Return [X, Y] of the center of cell containing provided text 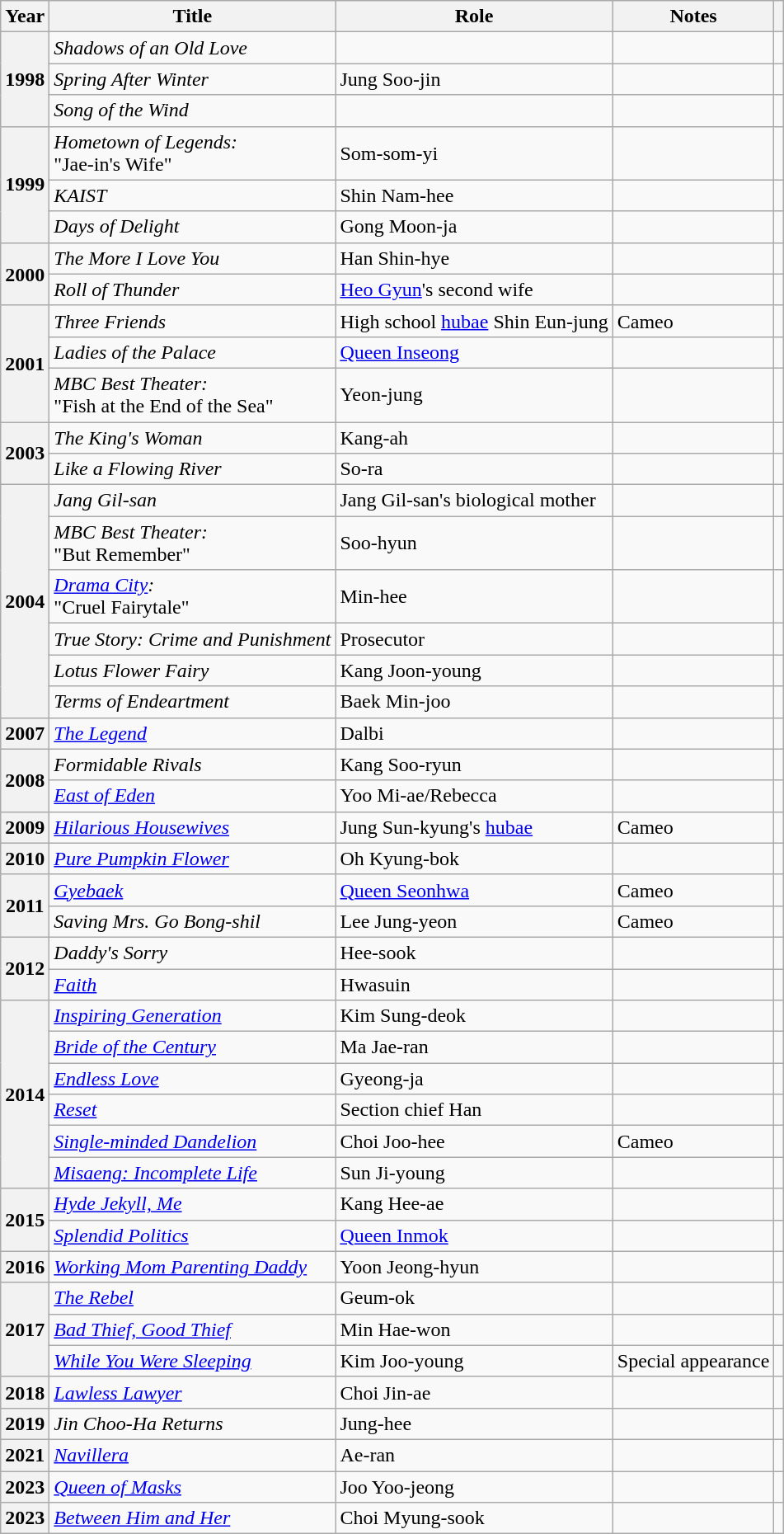
Kang-ah [474, 438]
Terms of Endeartment [193, 702]
2019 [25, 1423]
The Rebel [193, 1298]
2010 [25, 859]
2007 [25, 733]
Roll of Thunder [193, 289]
2015 [25, 1220]
Gyebaek [193, 890]
Formidable Rivals [193, 765]
Lee Jung-yeon [474, 921]
Section chief Han [474, 1110]
Shadows of an Old Love [193, 48]
2016 [25, 1267]
East of Eden [193, 796]
Min Hae-won [474, 1329]
Kang Joon-young [474, 671]
Hilarious Housewives [193, 827]
Prosecutor [474, 639]
Ae-ran [474, 1455]
2000 [25, 274]
Yoon Jeong-hyun [474, 1267]
Endless Love [193, 1079]
Dalbi [474, 733]
Ma Jae-ran [474, 1047]
Choi Jin-ae [474, 1392]
Jang Gil-san's biological mother [474, 501]
Special appearance [693, 1361]
Single-minded Dandelion [193, 1141]
Min-hee [474, 597]
Saving Mrs. Go Bong-shil [193, 921]
Working Mom Parenting Daddy [193, 1267]
Bad Thief, Good Thief [193, 1329]
Geum-ok [474, 1298]
Notes [693, 16]
Hwasuin [474, 984]
MBC Best Theater:"Fish at the End of the Sea" [193, 394]
Misaeng: Incomplete Life [193, 1173]
Between Him and Her [193, 1518]
The King's Woman [193, 438]
Oh Kyung-bok [474, 859]
Han Shin-hye [474, 258]
Inspiring Generation [193, 1016]
Jung Soo-jin [474, 79]
2003 [25, 454]
Kang Soo-ryun [474, 765]
Navillera [193, 1455]
While You Were Sleeping [193, 1361]
Som-som-yi [474, 153]
Choi Myung-sook [474, 1518]
Queen Seonhwa [474, 890]
Reset [193, 1110]
Days of Delight [193, 227]
2018 [25, 1392]
The Legend [193, 733]
So-ra [474, 469]
Soo-hyun [474, 543]
Jin Choo-Ha Returns [193, 1423]
Ladies of the Palace [193, 352]
Jung-hee [474, 1423]
Kim Sung-deok [474, 1016]
Jung Sun-kyung's hubae [474, 827]
Baek Min-joo [474, 702]
Like a Flowing River [193, 469]
1999 [25, 185]
Splendid Politics [193, 1235]
Kim Joo-young [474, 1361]
2012 [25, 968]
2001 [25, 363]
2014 [25, 1094]
Lawless Lawyer [193, 1392]
The More I Love You [193, 258]
Queen of Masks [193, 1487]
2017 [25, 1329]
Lotus Flower Fairy [193, 671]
Song of the Wind [193, 111]
Hometown of Legends:"Jae-in's Wife" [193, 153]
2009 [25, 827]
Bride of the Century [193, 1047]
2011 [25, 906]
Jang Gil-san [193, 501]
Daddy's Sorry [193, 953]
Hyde Jekyll, Me [193, 1204]
2004 [25, 601]
Choi Joo-hee [474, 1141]
Yeon-jung [474, 394]
Year [25, 16]
2021 [25, 1455]
Yoo Mi-ae/Rebecca [474, 796]
MBC Best Theater:"But Remember" [193, 543]
Role [474, 16]
Gyeong-ja [474, 1079]
2008 [25, 780]
KAIST [193, 195]
Hee-sook [474, 953]
High school hubae Shin Eun-jung [474, 321]
Drama City:"Cruel Fairytale" [193, 597]
Faith [193, 984]
Heo Gyun's second wife [474, 289]
Sun Ji-young [474, 1173]
Pure Pumpkin Flower [193, 859]
Three Friends [193, 321]
Joo Yoo-jeong [474, 1487]
Title [193, 16]
Spring After Winter [193, 79]
Gong Moon-ja [474, 227]
Queen Inseong [474, 352]
True Story: Crime and Punishment [193, 639]
Kang Hee-ae [474, 1204]
Queen Inmok [474, 1235]
1998 [25, 79]
Shin Nam-hee [474, 195]
